Return the (X, Y) coordinate for the center point of the cell that contains the specified text.  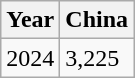
Year (30, 20)
China (97, 20)
2024 (30, 58)
3,225 (97, 58)
